Capture the cell that displays the provided text and extract its [x, y] central coordinate. 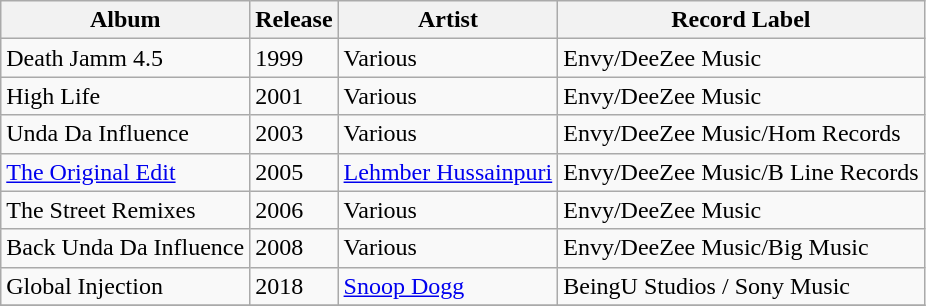
Snoop Dogg [448, 286]
2018 [294, 286]
High Life [126, 96]
Envy/DeeZee Music/B Line Records [741, 172]
Album [126, 20]
2003 [294, 134]
Global Injection [126, 286]
Record Label [741, 20]
2005 [294, 172]
Unda Da Influence [126, 134]
Artist [448, 20]
Death Jamm 4.5 [126, 58]
BeingU Studios / Sony Music [741, 286]
The Street Remixes [126, 210]
The Original Edit [126, 172]
Envy/DeeZee Music/Big Music [741, 248]
2008 [294, 248]
1999 [294, 58]
2006 [294, 210]
Lehmber Hussainpuri [448, 172]
2001 [294, 96]
Back Unda Da Influence [126, 248]
Envy/DeeZee Music/Hom Records [741, 134]
Release [294, 20]
